Extract the [X, Y] coordinate from the center of the cell holding the provided text.  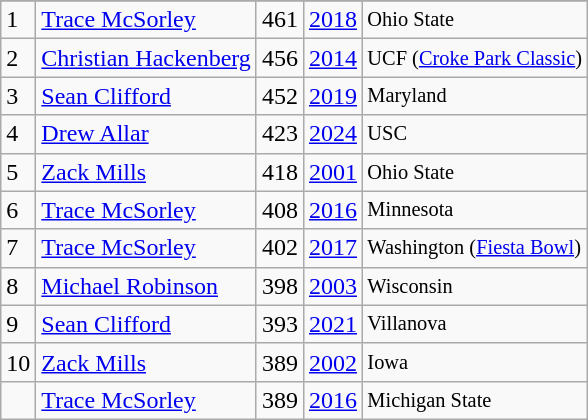
452 [280, 96]
Drew Allar [146, 134]
6 [18, 210]
8 [18, 286]
418 [280, 172]
5 [18, 172]
7 [18, 248]
2001 [332, 172]
Washington (Fiesta Bowl) [475, 248]
423 [280, 134]
461 [280, 20]
9 [18, 324]
1 [18, 20]
3 [18, 96]
USC [475, 134]
402 [280, 248]
2021 [332, 324]
2019 [332, 96]
Christian Hackenberg [146, 58]
2014 [332, 58]
UCF (Croke Park Classic) [475, 58]
398 [280, 286]
456 [280, 58]
Michael Robinson [146, 286]
2 [18, 58]
2024 [332, 134]
Villanova [475, 324]
Maryland [475, 96]
2017 [332, 248]
Iowa [475, 362]
2002 [332, 362]
Minnesota [475, 210]
408 [280, 210]
10 [18, 362]
Wisconsin [475, 286]
2018 [332, 20]
393 [280, 324]
4 [18, 134]
Michigan State [475, 400]
2003 [332, 286]
